Pinpoint the cell where the given text exists, returning its (x, y) midpoint coordinate. 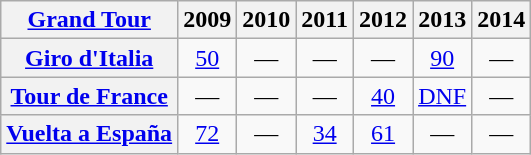
34 (325, 134)
2012 (384, 20)
2013 (442, 20)
Giro d'Italia (90, 58)
Grand Tour (90, 20)
2010 (266, 20)
DNF (442, 96)
90 (442, 58)
40 (384, 96)
Vuelta a España (90, 134)
50 (208, 58)
2014 (502, 20)
72 (208, 134)
61 (384, 134)
2011 (325, 20)
2009 (208, 20)
Tour de France (90, 96)
